Provide the [X, Y] coordinate of the cell's center where the given text is located.  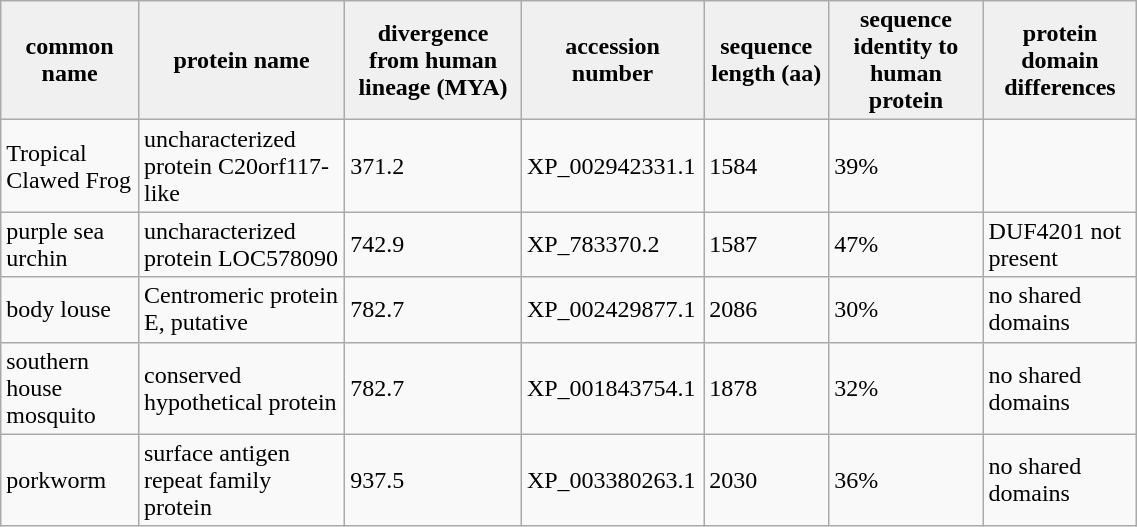
XP_003380263.1 [612, 480]
conserved hypothetical protein [241, 388]
1584 [766, 166]
30% [906, 310]
DUF4201 not present [1060, 244]
32% [906, 388]
47% [906, 244]
1878 [766, 388]
purple sea urchin [70, 244]
1587 [766, 244]
2030 [766, 480]
southern house mosquito [70, 388]
XP_001843754.1 [612, 388]
common name [70, 60]
39% [906, 166]
body louse [70, 310]
371.2 [434, 166]
uncharacterized protein C20orf117-like [241, 166]
XP_783370.2 [612, 244]
surface antigen repeat family protein [241, 480]
742.9 [434, 244]
XP_002429877.1 [612, 310]
uncharacterized protein LOC578090 [241, 244]
sequence identity to human protein [906, 60]
Centromeric protein E, putative [241, 310]
sequence length (aa) [766, 60]
36% [906, 480]
protein name [241, 60]
divergence from human lineage (MYA) [434, 60]
Tropical Clawed Frog [70, 166]
XP_002942331.1 [612, 166]
porkworm [70, 480]
accession number [612, 60]
937.5 [434, 480]
2086 [766, 310]
protein domain differences [1060, 60]
